Output the (x, y) coordinate of the center of the cell containing the given text.  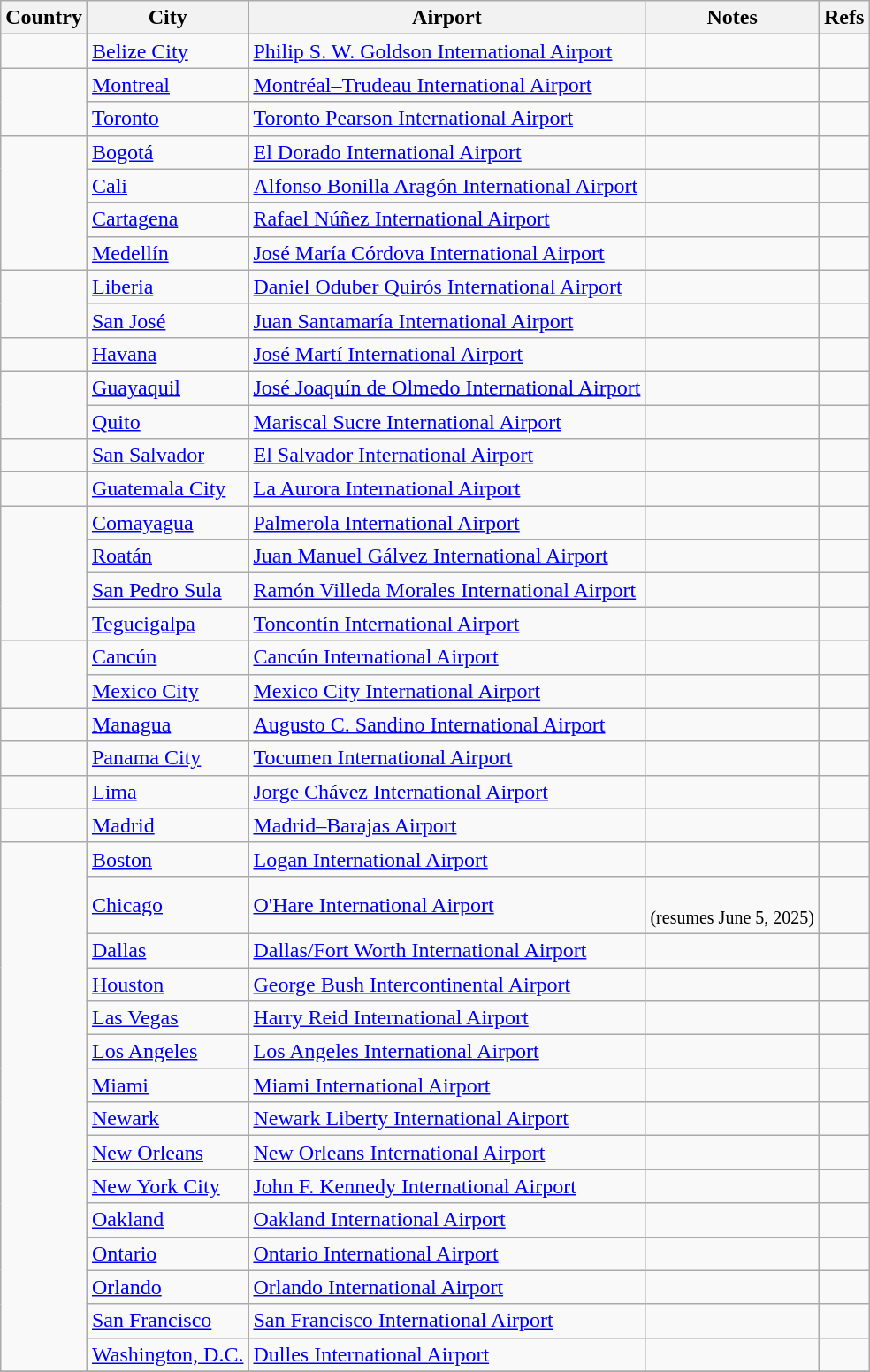
New Orleans (167, 1153)
Bogotá (167, 152)
Tegucigalpa (167, 624)
Logan International Airport (447, 859)
Roatán (167, 556)
Los Angeles (167, 1052)
Havana (167, 354)
Oakland International Airport (447, 1220)
Juan Santamaría International Airport (447, 320)
San Francisco International Airport (447, 1321)
José Martí International Airport (447, 354)
New York City (167, 1186)
Miami International Airport (447, 1085)
Lima (167, 792)
El Dorado International Airport (447, 152)
Boston (167, 859)
Belize City (167, 51)
San Salvador (167, 456)
Orlando (167, 1287)
(resumes June 5, 2025) (732, 904)
Cartagena (167, 219)
Palmerola International Airport (447, 523)
City (167, 18)
Toronto Pearson International Airport (447, 119)
Augusto C. Sandino International Airport (447, 724)
Country (44, 18)
Refs (843, 18)
Ontario International Airport (447, 1253)
Notes (732, 18)
Madrid–Barajas Airport (447, 825)
Managua (167, 724)
Panama City (167, 758)
Madrid (167, 825)
Guatemala City (167, 489)
Quito (167, 422)
Oakland (167, 1220)
El Salvador International Airport (447, 456)
Toronto (167, 119)
Mexico City International Airport (447, 691)
Cancún International Airport (447, 657)
Tocumen International Airport (447, 758)
San Francisco (167, 1321)
Rafael Núñez International Airport (447, 219)
O'Hare International Airport (447, 904)
Houston (167, 985)
Cali (167, 186)
Daniel Oduber Quirós International Airport (447, 287)
Mexico City (167, 691)
John F. Kennedy International Airport (447, 1186)
Jorge Chávez International Airport (447, 792)
Liberia (167, 287)
Dallas/Fort Worth International Airport (447, 950)
Newark (167, 1119)
Mariscal Sucre International Airport (447, 422)
Washington, D.C. (167, 1354)
Chicago (167, 904)
Montreal (167, 85)
Ramón Villeda Morales International Airport (447, 590)
Toncontín International Airport (447, 624)
Alfonso Bonilla Aragón International Airport (447, 186)
Harry Reid International Airport (447, 1018)
Comayagua (167, 523)
Dulles International Airport (447, 1354)
Las Vegas (167, 1018)
Philip S. W. Goldson International Airport (447, 51)
Los Angeles International Airport (447, 1052)
San Pedro Sula (167, 590)
La Aurora International Airport (447, 489)
Orlando International Airport (447, 1287)
José Joaquín de Olmedo International Airport (447, 387)
Medellín (167, 253)
Newark Liberty International Airport (447, 1119)
Miami (167, 1085)
Airport (447, 18)
Montréal–Trudeau International Airport (447, 85)
New Orleans International Airport (447, 1153)
José María Córdova International Airport (447, 253)
Guayaquil (167, 387)
George Bush Intercontinental Airport (447, 985)
San José (167, 320)
Juan Manuel Gálvez International Airport (447, 556)
Ontario (167, 1253)
Dallas (167, 950)
Cancún (167, 657)
